Provide the (x, y) coordinate of the cell's center where the given text is located.  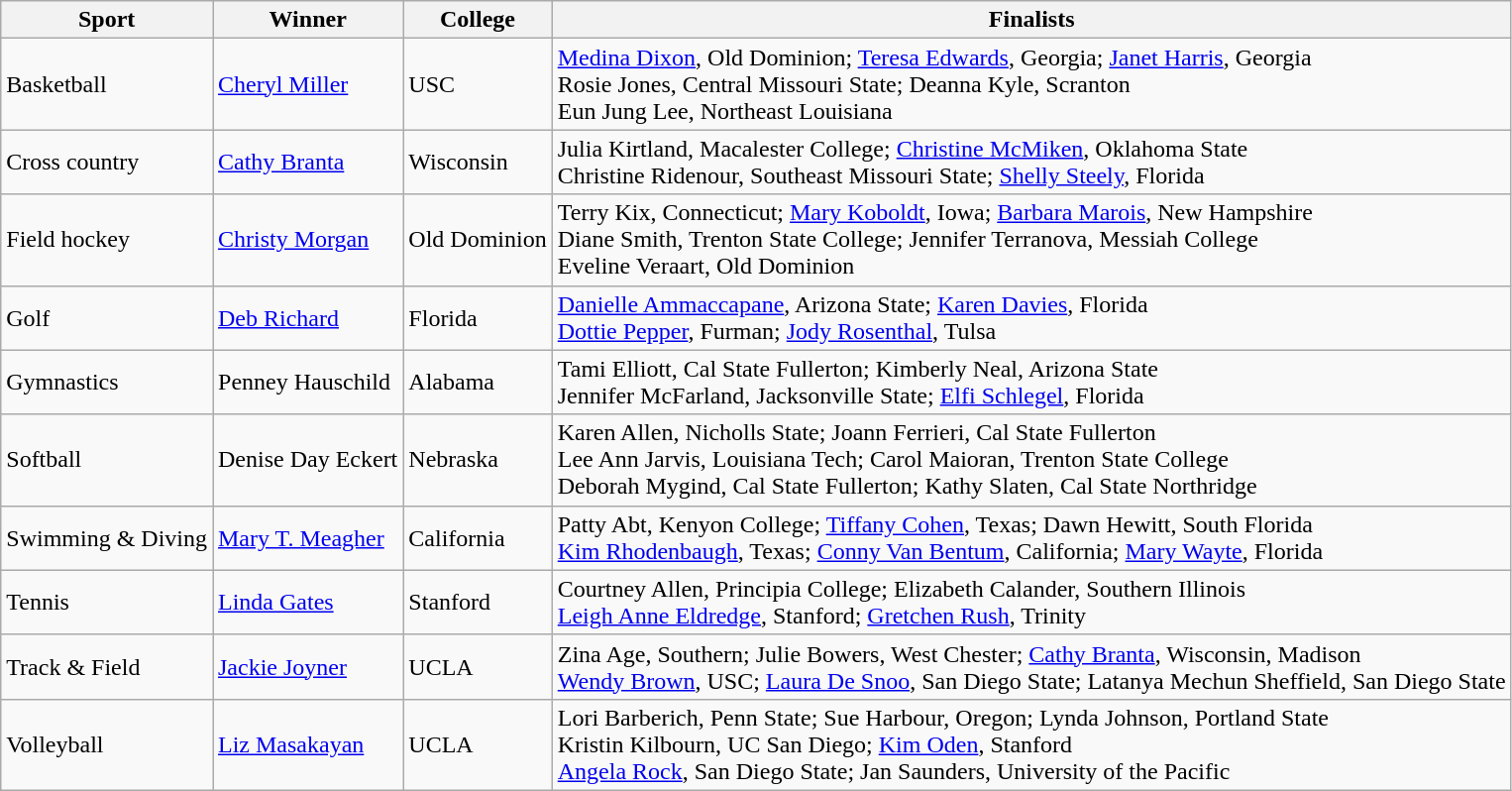
Stanford (478, 603)
Liz Masakayan (307, 744)
Finalists (1031, 20)
Christy Morgan (307, 240)
USC (478, 84)
Florida (478, 317)
California (478, 537)
Denise Day Eckert (307, 460)
Basketball (107, 84)
Deb Richard (307, 317)
Winner (307, 20)
Mary T. Meagher (307, 537)
Cross country (107, 163)
Volleyball (107, 744)
Penney Hauschild (307, 383)
Courtney Allen, Principia College; Elizabeth Calander, Southern Illinois Leigh Anne Eldredge, Stanford; Gretchen Rush, Trinity (1031, 603)
Old Dominion (478, 240)
College (478, 20)
Swimming & Diving (107, 537)
Patty Abt, Kenyon College; Tiffany Cohen, Texas; Dawn Hewitt, South FloridaKim Rhodenbaugh, Texas; Conny Van Bentum, California; Mary Wayte, Florida (1031, 537)
Gymnastics (107, 383)
Julia Kirtland, Macalester College; Christine McMiken, Oklahoma StateChristine Ridenour, Southeast Missouri State; Shelly Steely, Florida (1031, 163)
Track & Field (107, 666)
Softball (107, 460)
Field hockey (107, 240)
Golf (107, 317)
Sport (107, 20)
Danielle Ammaccapane, Arizona State; Karen Davies, FloridaDottie Pepper, Furman; Jody Rosenthal, Tulsa (1031, 317)
Linda Gates (307, 603)
Nebraska (478, 460)
Cathy Branta (307, 163)
Wisconsin (478, 163)
Jackie Joyner (307, 666)
Tennis (107, 603)
Cheryl Miller (307, 84)
Tami Elliott, Cal State Fullerton; Kimberly Neal, Arizona StateJennifer McFarland, Jacksonville State; Elfi Schlegel, Florida (1031, 383)
Alabama (478, 383)
